Return [x, y] of the center of cell containing provided text 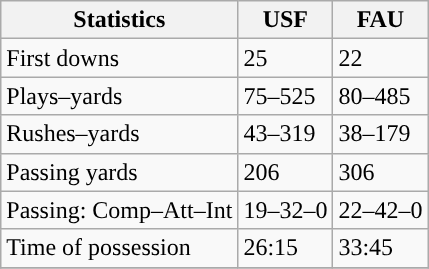
USF [286, 20]
Rushes–yards [120, 134]
Plays–yards [120, 96]
22 [380, 58]
33:45 [380, 248]
Passing: Comp–Att–Int [120, 210]
43–319 [286, 134]
Passing yards [120, 172]
75–525 [286, 96]
Statistics [120, 20]
FAU [380, 20]
Time of possession [120, 248]
First downs [120, 58]
26:15 [286, 248]
38–179 [380, 134]
80–485 [380, 96]
19–32–0 [286, 210]
206 [286, 172]
25 [286, 58]
22–42–0 [380, 210]
306 [380, 172]
